For the text-containing cell, return its midpoint in [X, Y] coordinate format. 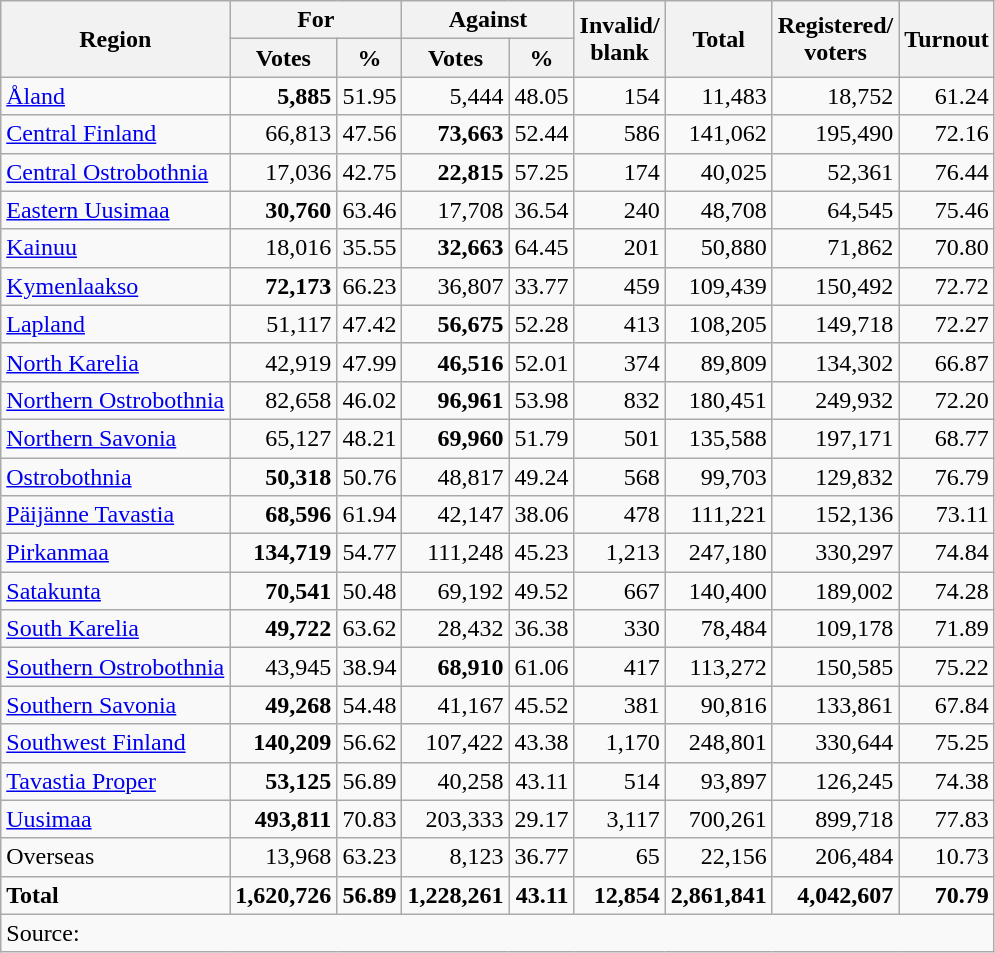
134,302 [836, 362]
56.62 [370, 743]
17,708 [456, 210]
48,817 [456, 477]
90,816 [718, 705]
35.55 [370, 248]
141,062 [718, 134]
129,832 [836, 477]
53,125 [284, 781]
2,861,841 [718, 895]
Southern Savonia [116, 705]
42,919 [284, 362]
493,811 [284, 819]
50.48 [370, 591]
49,722 [284, 629]
Central Finland [116, 134]
5,885 [284, 96]
64,545 [836, 210]
111,221 [718, 515]
77.83 [947, 819]
45.23 [542, 553]
197,171 [836, 438]
Ostrobothnia [116, 477]
Source: [498, 933]
248,801 [718, 743]
56,675 [456, 324]
381 [620, 705]
46.02 [370, 400]
Päijänne Tavastia [116, 515]
Invalid/blank [620, 39]
107,422 [456, 743]
113,272 [718, 667]
29.17 [542, 819]
154 [620, 96]
51.79 [542, 438]
43.38 [542, 743]
54.48 [370, 705]
12,854 [620, 895]
51,117 [284, 324]
36.38 [542, 629]
72.72 [947, 286]
72.20 [947, 400]
63.62 [370, 629]
149,718 [836, 324]
150,585 [836, 667]
Tavastia Proper [116, 781]
78,484 [718, 629]
247,180 [718, 553]
11,483 [718, 96]
40,258 [456, 781]
70.79 [947, 895]
36.77 [542, 857]
75.46 [947, 210]
61.24 [947, 96]
Registered/voters [836, 39]
74.84 [947, 553]
1,620,726 [284, 895]
73,663 [456, 134]
140,400 [718, 591]
374 [620, 362]
Kainuu [116, 248]
North Karelia [116, 362]
501 [620, 438]
30,760 [284, 210]
51.95 [370, 96]
61.94 [370, 515]
72,173 [284, 286]
152,136 [836, 515]
99,703 [718, 477]
89,809 [718, 362]
74.28 [947, 591]
68,910 [456, 667]
Åland [116, 96]
68,596 [284, 515]
5,444 [456, 96]
49.24 [542, 477]
1,170 [620, 743]
Southern Ostrobothnia [116, 667]
586 [620, 134]
72.16 [947, 134]
134,719 [284, 553]
28,432 [456, 629]
Turnout [947, 39]
109,439 [718, 286]
47.42 [370, 324]
Lapland [116, 324]
71.89 [947, 629]
Eastern Uusimaa [116, 210]
74.38 [947, 781]
126,245 [836, 781]
52,361 [836, 172]
1,213 [620, 553]
57.25 [542, 172]
201 [620, 248]
93,897 [718, 781]
71,862 [836, 248]
140,209 [284, 743]
10.73 [947, 857]
Satakunta [116, 591]
41,167 [456, 705]
47.56 [370, 134]
76.44 [947, 172]
50,318 [284, 477]
65 [620, 857]
68.77 [947, 438]
667 [620, 591]
52.01 [542, 362]
459 [620, 286]
48,708 [718, 210]
49.52 [542, 591]
53.98 [542, 400]
70,541 [284, 591]
96,961 [456, 400]
48.21 [370, 438]
75.22 [947, 667]
899,718 [836, 819]
13,968 [284, 857]
47.99 [370, 362]
111,248 [456, 553]
189,002 [836, 591]
66.23 [370, 286]
65,127 [284, 438]
49,268 [284, 705]
330,297 [836, 553]
Region [116, 39]
17,036 [284, 172]
417 [620, 667]
82,658 [284, 400]
Southwest Finland [116, 743]
700,261 [718, 819]
832 [620, 400]
69,192 [456, 591]
50.76 [370, 477]
45.52 [542, 705]
48.05 [542, 96]
206,484 [836, 857]
66,813 [284, 134]
67.84 [947, 705]
3,117 [620, 819]
38.94 [370, 667]
174 [620, 172]
Northern Savonia [116, 438]
8,123 [456, 857]
Pirkanmaa [116, 553]
50,880 [718, 248]
Overseas [116, 857]
For [316, 20]
76.79 [947, 477]
42,147 [456, 515]
330,644 [836, 743]
South Karelia [116, 629]
64.45 [542, 248]
40,025 [718, 172]
108,205 [718, 324]
70.83 [370, 819]
Uusimaa [116, 819]
22,815 [456, 172]
36.54 [542, 210]
133,861 [836, 705]
1,228,261 [456, 895]
69,960 [456, 438]
70.80 [947, 248]
478 [620, 515]
514 [620, 781]
52.28 [542, 324]
36,807 [456, 286]
Kymenlaakso [116, 286]
72.27 [947, 324]
180,451 [718, 400]
38.06 [542, 515]
109,178 [836, 629]
54.77 [370, 553]
Northern Ostrobothnia [116, 400]
Against [488, 20]
568 [620, 477]
203,333 [456, 819]
4,042,607 [836, 895]
46,516 [456, 362]
42.75 [370, 172]
249,932 [836, 400]
Central Ostrobothnia [116, 172]
150,492 [836, 286]
22,156 [718, 857]
413 [620, 324]
240 [620, 210]
63.46 [370, 210]
330 [620, 629]
18,016 [284, 248]
195,490 [836, 134]
18,752 [836, 96]
75.25 [947, 743]
52.44 [542, 134]
66.87 [947, 362]
63.23 [370, 857]
32,663 [456, 248]
73.11 [947, 515]
135,588 [718, 438]
61.06 [542, 667]
33.77 [542, 286]
43,945 [284, 667]
